Capture the cell that displays the provided text and extract its [X, Y] central coordinate. 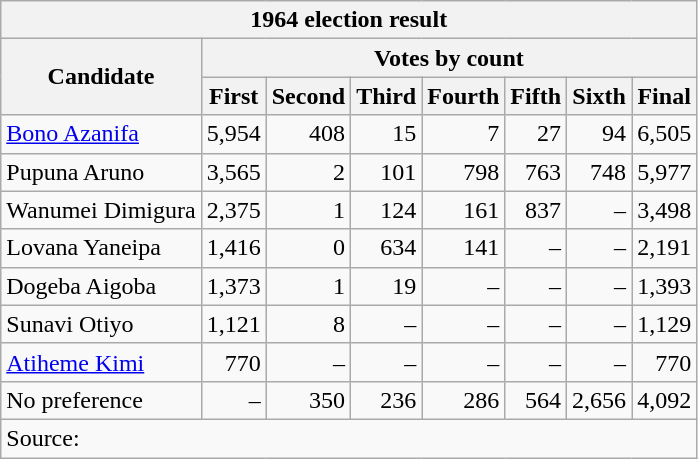
First [234, 96]
Atiheme Kimi [101, 362]
7 [464, 134]
5,954 [234, 134]
6,505 [664, 134]
27 [536, 134]
350 [308, 400]
Wanumei Dimigura [101, 210]
1,121 [234, 324]
1,129 [664, 324]
124 [386, 210]
2,656 [600, 400]
286 [464, 400]
Fifth [536, 96]
634 [386, 248]
4,092 [664, 400]
Source: [349, 438]
161 [464, 210]
Sunavi Otiyo [101, 324]
15 [386, 134]
2,375 [234, 210]
763 [536, 172]
8 [308, 324]
1,373 [234, 286]
Sixth [600, 96]
Lovana Yaneipa [101, 248]
1,393 [664, 286]
748 [600, 172]
2,191 [664, 248]
837 [536, 210]
Third [386, 96]
3,498 [664, 210]
Votes by count [448, 58]
3,565 [234, 172]
798 [464, 172]
101 [386, 172]
No preference [101, 400]
2 [308, 172]
141 [464, 248]
Final [664, 96]
19 [386, 286]
0 [308, 248]
Dogeba Aigoba [101, 286]
1964 election result [349, 20]
Fourth [464, 96]
236 [386, 400]
Second [308, 96]
Pupuna Aruno [101, 172]
408 [308, 134]
564 [536, 400]
94 [600, 134]
1,416 [234, 248]
Bono Azanifa [101, 134]
Candidate [101, 77]
5,977 [664, 172]
